Pinpoint the cell where the given text exists, returning its [X, Y] midpoint coordinate. 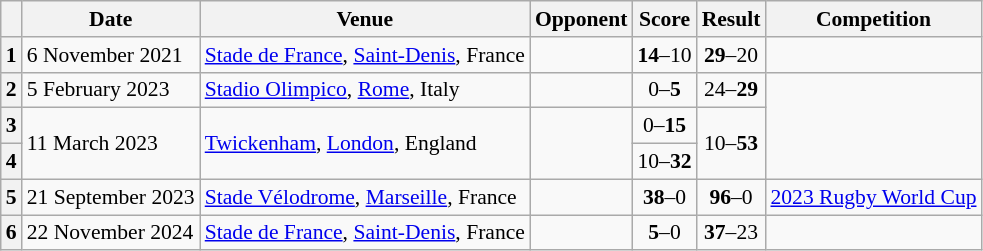
3 [12, 126]
1 [12, 55]
10–32 [664, 162]
96–0 [732, 197]
Date [111, 19]
5–0 [664, 233]
10–53 [732, 144]
37–23 [732, 233]
22 November 2024 [111, 233]
5 [12, 197]
Twickenham, London, England [365, 144]
4 [12, 162]
14–10 [664, 55]
Score [664, 19]
24–29 [732, 90]
Stadio Olimpico, Rome, Italy [365, 90]
Venue [365, 19]
2 [12, 90]
Result [732, 19]
6 [12, 233]
11 March 2023 [111, 144]
6 November 2021 [111, 55]
21 September 2023 [111, 197]
Opponent [582, 19]
Stade Vélodrome, Marseille, France [365, 197]
0–15 [664, 126]
29–20 [732, 55]
0–5 [664, 90]
5 February 2023 [111, 90]
2023 Rugby World Cup [873, 197]
Competition [873, 19]
38–0 [664, 197]
